Scan for the cell matching the given text and deliver its [X, Y] coordinate at center. 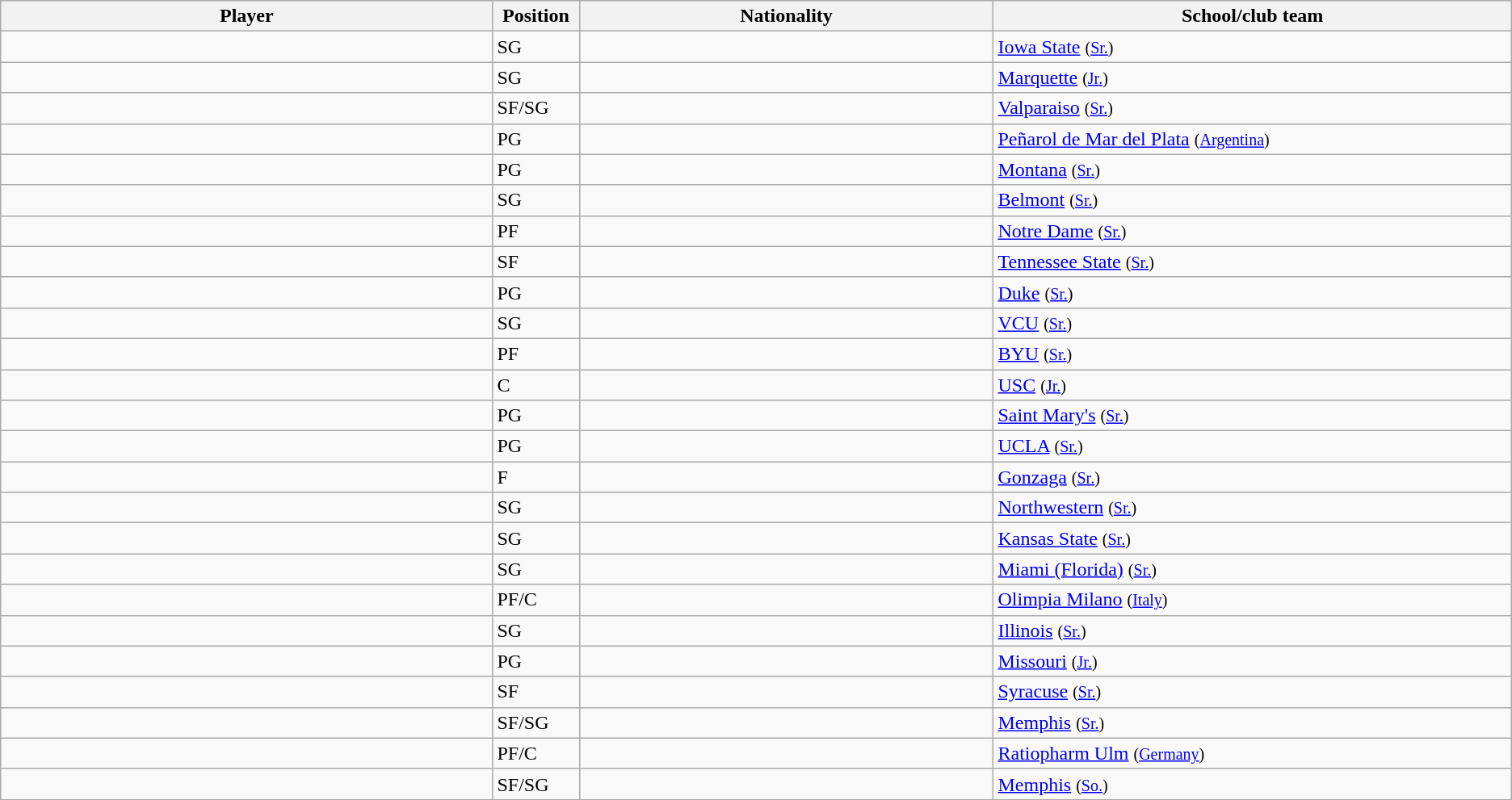
Iowa State (Sr.) [1252, 47]
Memphis (Sr.) [1252, 723]
Miami (Florida) (Sr.) [1252, 569]
Syracuse (Sr.) [1252, 692]
Duke (Sr.) [1252, 292]
Kansas State (Sr.) [1252, 538]
UCLA (Sr.) [1252, 446]
Belmont (Sr.) [1252, 200]
Gonzaga (Sr.) [1252, 477]
Olimpia Milano (Italy) [1252, 600]
Missouri (Jr.) [1252, 661]
Northwestern (Sr.) [1252, 508]
Marquette (Jr.) [1252, 77]
Tennessee State (Sr.) [1252, 262]
Ratiopharm Ulm (Germany) [1252, 753]
Notre Dame (Sr.) [1252, 231]
Peñarol de Mar del Plata (Argentina) [1252, 139]
School/club team [1252, 16]
USC (Jr.) [1252, 385]
VCU (Sr.) [1252, 323]
F [536, 477]
Saint Mary's (Sr.) [1252, 416]
Montana (Sr.) [1252, 170]
Position [536, 16]
C [536, 385]
Valparaiso (Sr.) [1252, 108]
Memphis (So.) [1252, 784]
Nationality [787, 16]
BYU (Sr.) [1252, 354]
Illinois (Sr.) [1252, 630]
Player [247, 16]
